Return the (x, y) coordinate for the center point of the cell that contains the specified text.  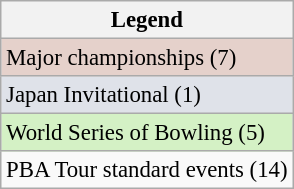
Legend (147, 20)
Major championships (7) (147, 58)
PBA Tour standard events (14) (147, 170)
Japan Invitational (1) (147, 95)
World Series of Bowling (5) (147, 133)
